Determine the (x, y) coordinate at the center of the cell enclosing the given text.  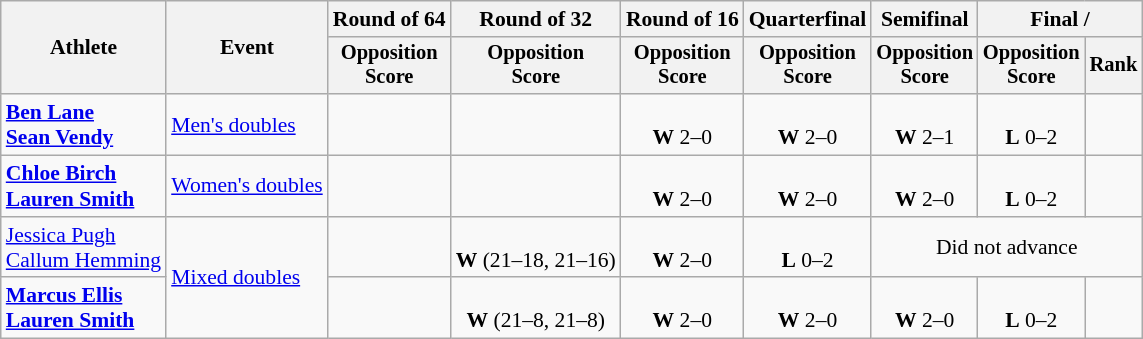
Athlete (84, 48)
W 2–1 (924, 124)
Rank (1114, 66)
Jessica PughCallum Hemming (84, 248)
Semifinal (924, 19)
Event (247, 48)
Quarterfinal (808, 19)
Round of 64 (390, 19)
Round of 16 (682, 19)
Final / (1060, 19)
Mixed doubles (247, 278)
W (21–8, 21–8) (536, 308)
Marcus EllisLauren Smith (84, 308)
Women's doubles (247, 186)
Ben LaneSean Vendy (84, 124)
Did not advance (1006, 248)
Men's doubles (247, 124)
W (21–18, 21–16) (536, 248)
Round of 32 (536, 19)
Chloe BirchLauren Smith (84, 186)
